Search for the cell housing the specified text and yield its [x, y] center coordinate. 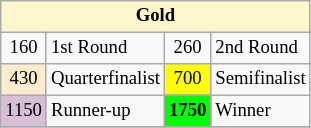
430 [24, 80]
Gold [156, 16]
Semifinalist [260, 80]
Winner [260, 112]
1750 [187, 112]
160 [24, 48]
700 [187, 80]
Runner-up [105, 112]
260 [187, 48]
2nd Round [260, 48]
Quarterfinalist [105, 80]
1150 [24, 112]
1st Round [105, 48]
